Scan for the cell matching the given text and deliver its [X, Y] coordinate at center. 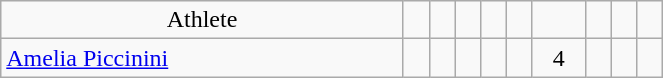
Athlete [202, 20]
Amelia Piccinini [202, 58]
4 [559, 58]
